Locate the cell with the specified text and output its [X, Y] center coordinate. 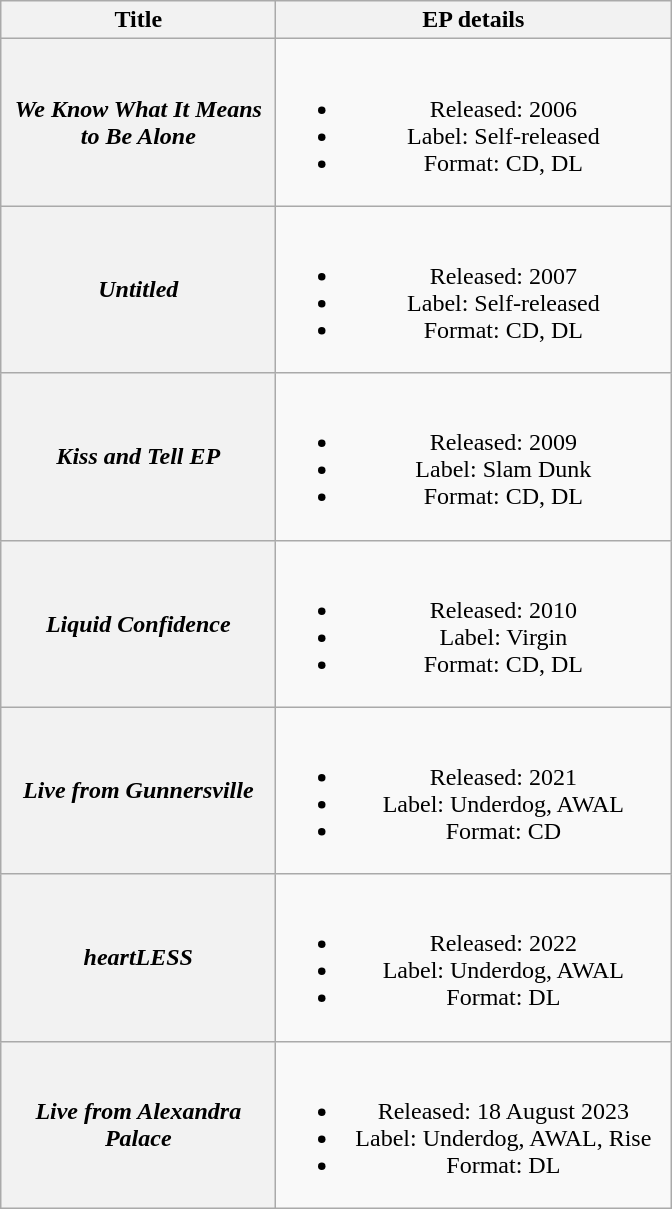
Released: 2021Label: Underdog, AWALFormat: CD [474, 790]
Title [138, 20]
Liquid Confidence [138, 624]
Released: 18 August 2023Label: Underdog, AWAL, RiseFormat: DL [474, 1124]
Untitled [138, 290]
Released: 2010Label: VirginFormat: CD, DL [474, 624]
EP details [474, 20]
Live from Gunnersville [138, 790]
Released: 2009Label: Slam DunkFormat: CD, DL [474, 456]
heartLESS [138, 958]
Released: 2007Label: Self-releasedFormat: CD, DL [474, 290]
Released: 2006Label: Self-releasedFormat: CD, DL [474, 122]
We Know What It Means to Be Alone [138, 122]
Kiss and Tell EP [138, 456]
Live from Alexandra Palace [138, 1124]
Released: 2022Label: Underdog, AWALFormat: DL [474, 958]
